Determine the (X, Y) coordinate at the center of the cell enclosing the given text.  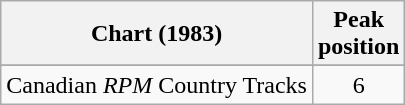
Canadian RPM Country Tracks (157, 85)
6 (358, 85)
Peakposition (358, 34)
Chart (1983) (157, 34)
